Output the (x, y) coordinate of the center of the cell containing the given text.  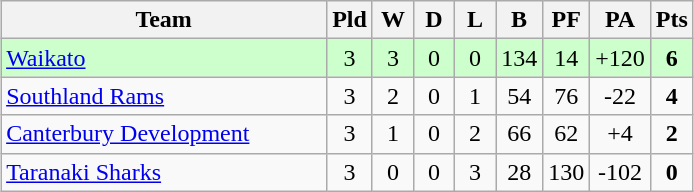
Taranaki Sharks (164, 172)
134 (520, 58)
PF (566, 20)
Team (164, 20)
Pld (350, 20)
66 (520, 134)
+4 (620, 134)
54 (520, 96)
W (392, 20)
Pts (672, 20)
76 (566, 96)
Southland Rams (164, 96)
B (520, 20)
62 (566, 134)
-102 (620, 172)
L (476, 20)
14 (566, 58)
28 (520, 172)
Waikato (164, 58)
4 (672, 96)
-22 (620, 96)
6 (672, 58)
+120 (620, 58)
D (434, 20)
Canterbury Development (164, 134)
PA (620, 20)
130 (566, 172)
